Determine the (x, y) coordinate at the center of the cell enclosing the given text.  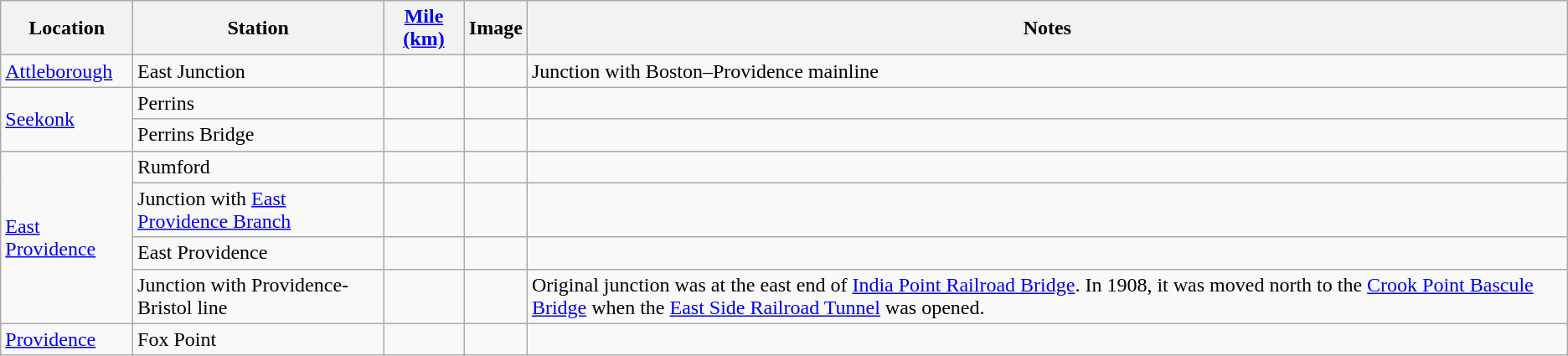
Location (67, 28)
Junction with East Providence Branch (258, 209)
Fox Point (258, 339)
Seekonk (67, 119)
Mile (km) (424, 28)
Station (258, 28)
Perrins Bridge (258, 135)
East Junction (258, 71)
Providence (67, 339)
Attleborough (67, 71)
Notes (1047, 28)
Rumford (258, 167)
Junction with Boston–Providence mainline (1047, 71)
Image (496, 28)
Perrins (258, 103)
Junction with Providence-Bristol line (258, 297)
